Extract the (X, Y) coordinate from the center of the cell holding the provided text.  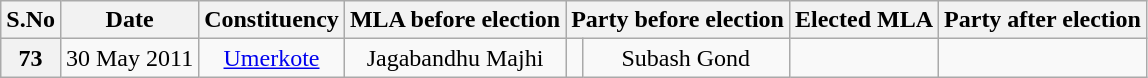
Subash Gond (686, 58)
MLA before election (454, 20)
Party before election (678, 20)
Party after election (1043, 20)
Elected MLA (864, 20)
S.No (31, 20)
30 May 2011 (129, 58)
Jagabandhu Majhi (454, 58)
Constituency (272, 20)
73 (31, 58)
Date (129, 20)
Umerkote (272, 58)
